Return the [x, y] coordinate for the center point of the cell that contains the specified text.  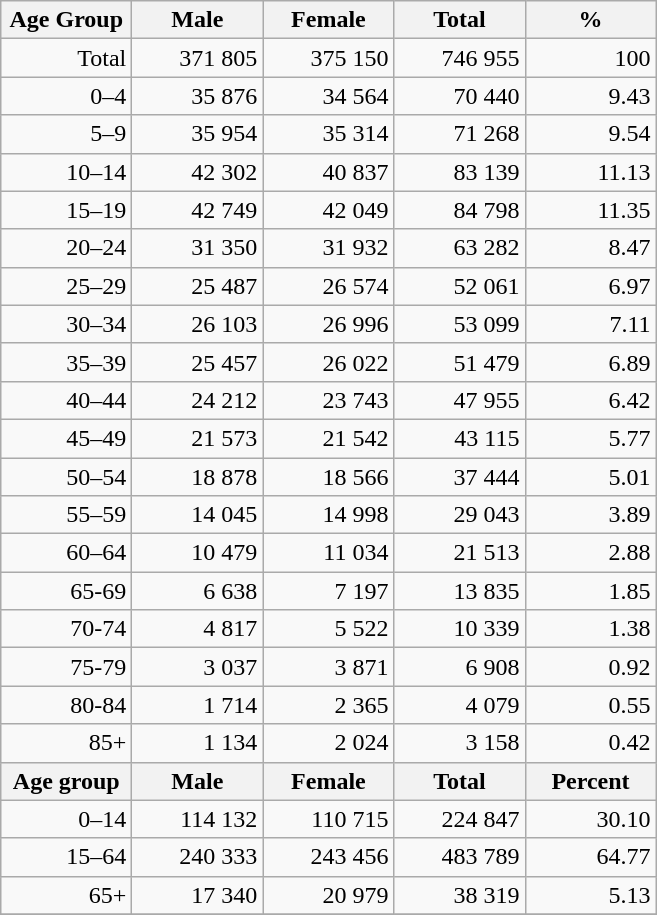
26 022 [328, 362]
3 871 [328, 667]
17 340 [198, 895]
84 798 [460, 210]
6 638 [198, 591]
14 045 [198, 515]
35 954 [198, 134]
0–4 [66, 96]
85+ [66, 743]
13 835 [460, 591]
5 522 [328, 629]
2 024 [328, 743]
7.11 [590, 324]
5.77 [590, 438]
53 099 [460, 324]
371 805 [198, 58]
20 979 [328, 895]
0.55 [590, 705]
70-74 [66, 629]
243 456 [328, 857]
100 [590, 58]
75-79 [66, 667]
34 564 [328, 96]
30.10 [590, 819]
2.88 [590, 553]
3 158 [460, 743]
Age group [66, 781]
114 132 [198, 819]
6.97 [590, 286]
11 034 [328, 553]
25 457 [198, 362]
5.13 [590, 895]
42 049 [328, 210]
25–29 [66, 286]
11.35 [590, 210]
21 513 [460, 553]
83 139 [460, 172]
5.01 [590, 477]
64.77 [590, 857]
6 908 [460, 667]
55–59 [66, 515]
35–39 [66, 362]
25 487 [198, 286]
5–9 [66, 134]
70 440 [460, 96]
45–49 [66, 438]
9.54 [590, 134]
40 837 [328, 172]
26 996 [328, 324]
42 749 [198, 210]
7 197 [328, 591]
80-84 [66, 705]
% [590, 20]
18 878 [198, 477]
40–44 [66, 400]
6.89 [590, 362]
71 268 [460, 134]
8.47 [590, 248]
31 350 [198, 248]
18 566 [328, 477]
4 817 [198, 629]
50–54 [66, 477]
Age Group [66, 20]
65-69 [66, 591]
11.13 [590, 172]
1 134 [198, 743]
37 444 [460, 477]
29 043 [460, 515]
110 715 [328, 819]
63 282 [460, 248]
Percent [590, 781]
14 998 [328, 515]
6.42 [590, 400]
1 714 [198, 705]
60–64 [66, 553]
240 333 [198, 857]
3.89 [590, 515]
0.92 [590, 667]
0–14 [66, 819]
1.38 [590, 629]
52 061 [460, 286]
2 365 [328, 705]
10–14 [66, 172]
1.85 [590, 591]
47 955 [460, 400]
15–64 [66, 857]
483 789 [460, 857]
0.42 [590, 743]
38 319 [460, 895]
3 037 [198, 667]
65+ [66, 895]
21 542 [328, 438]
20–24 [66, 248]
51 479 [460, 362]
35 314 [328, 134]
746 955 [460, 58]
375 150 [328, 58]
26 103 [198, 324]
43 115 [460, 438]
30–34 [66, 324]
35 876 [198, 96]
24 212 [198, 400]
31 932 [328, 248]
224 847 [460, 819]
23 743 [328, 400]
10 479 [198, 553]
4 079 [460, 705]
21 573 [198, 438]
9.43 [590, 96]
10 339 [460, 629]
15–19 [66, 210]
26 574 [328, 286]
42 302 [198, 172]
